Locate the cell with the specified text and output its (x, y) center coordinate. 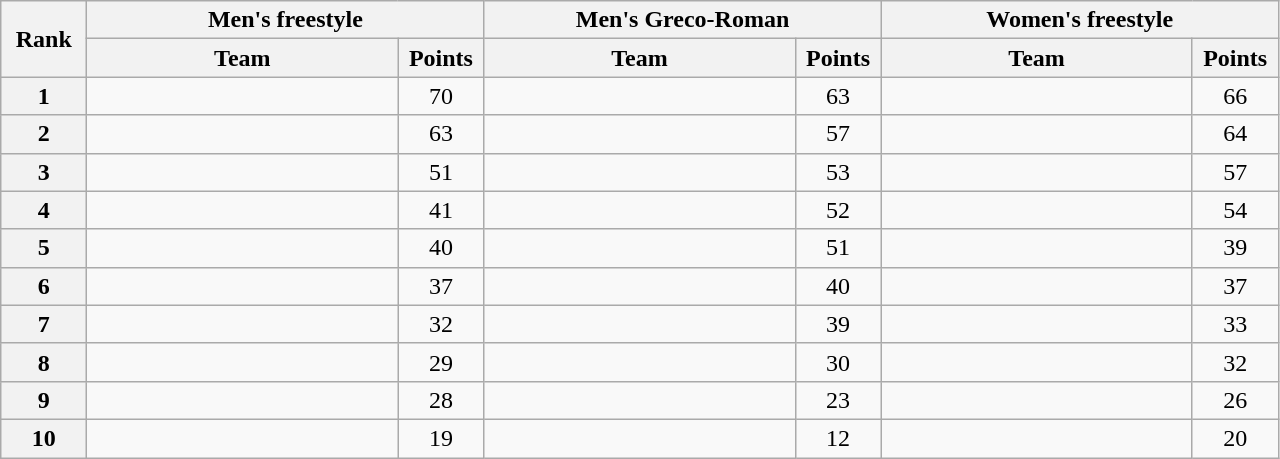
Men's Greco-Roman (682, 20)
33 (1235, 324)
7 (44, 324)
5 (44, 248)
53 (838, 172)
2 (44, 134)
54 (1235, 210)
29 (441, 362)
10 (44, 438)
Women's freestyle (1080, 20)
28 (441, 400)
3 (44, 172)
8 (44, 362)
52 (838, 210)
26 (1235, 400)
Rank (44, 39)
30 (838, 362)
70 (441, 96)
6 (44, 286)
41 (441, 210)
20 (1235, 438)
19 (441, 438)
4 (44, 210)
Men's freestyle (286, 20)
64 (1235, 134)
66 (1235, 96)
12 (838, 438)
9 (44, 400)
23 (838, 400)
1 (44, 96)
